Search for the cell housing the specified text and yield its [X, Y] center coordinate. 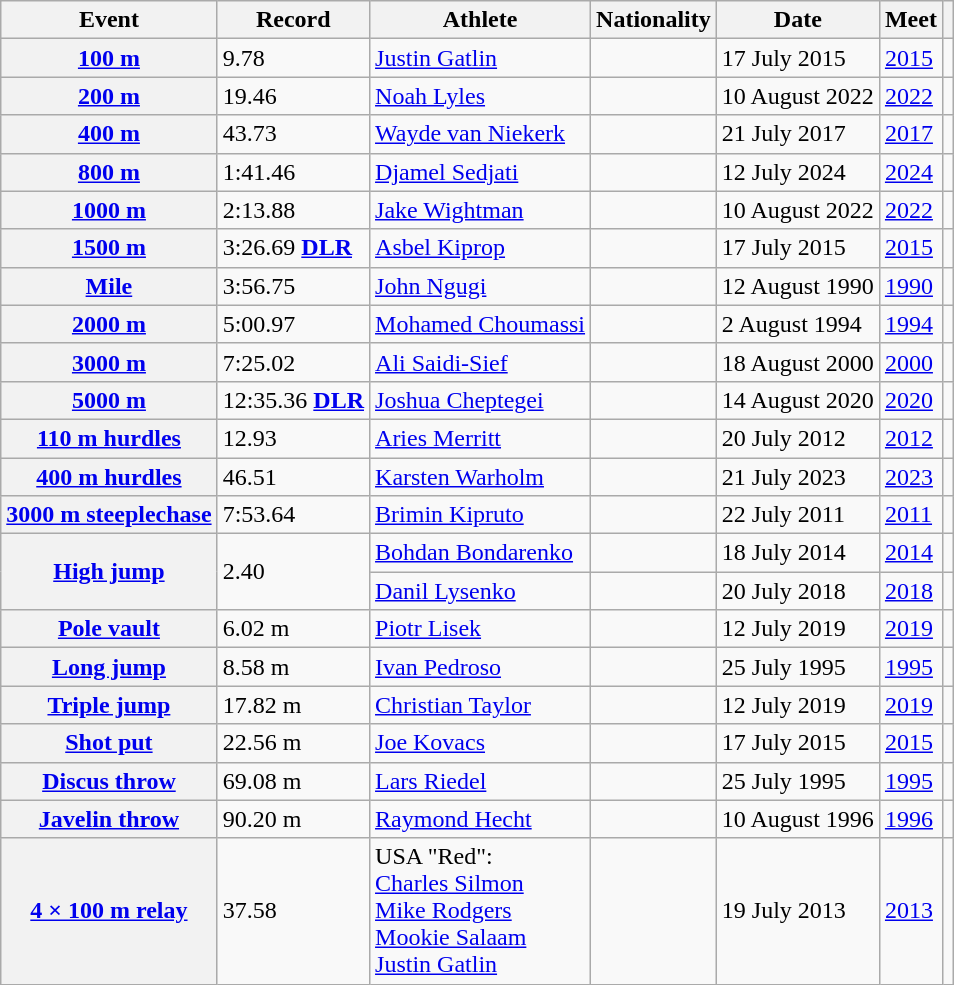
Nationality [654, 20]
9.78 [293, 58]
1994 [910, 324]
14 August 2020 [798, 400]
400 m [109, 134]
Ivan Pedroso [480, 667]
20 July 2018 [798, 591]
2014 [910, 553]
1990 [910, 286]
10 August 1996 [798, 819]
12.93 [293, 438]
22.56 m [293, 743]
7:53.64 [293, 515]
110 m hurdles [109, 438]
2011 [910, 515]
20 July 2012 [798, 438]
Event [109, 20]
100 m [109, 58]
Meet [910, 20]
Bohdan Bondarenko [480, 553]
2000 m [109, 324]
2000 [910, 362]
18 August 2000 [798, 362]
18 July 2014 [798, 553]
John Ngugi [480, 286]
3:56.75 [293, 286]
Joe Kovacs [480, 743]
43.73 [293, 134]
69.08 m [293, 781]
800 m [109, 172]
Piotr Lisek [480, 629]
Mohamed Choumassi [480, 324]
4 × 100 m relay [109, 911]
Jake Wightman [480, 210]
1500 m [109, 248]
37.58 [293, 911]
6.02 m [293, 629]
Joshua Cheptegei [480, 400]
Discus throw [109, 781]
Wayde van Niekerk [480, 134]
2.40 [293, 572]
5:00.97 [293, 324]
Aries Merritt [480, 438]
Noah Lyles [480, 96]
2020 [910, 400]
3:26.69 DLR [293, 248]
Record [293, 20]
200 m [109, 96]
12 August 1990 [798, 286]
Pole vault [109, 629]
Lars Riedel [480, 781]
2 August 1994 [798, 324]
Asbel Kiprop [480, 248]
Javelin throw [109, 819]
USA "Red":Charles SilmonMike RodgersMookie SalaamJustin Gatlin [480, 911]
5000 m [109, 400]
Ali Saidi-Sief [480, 362]
19 July 2013 [798, 911]
Justin Gatlin [480, 58]
1:41.46 [293, 172]
Karsten Warholm [480, 477]
Christian Taylor [480, 705]
2023 [910, 477]
2:13.88 [293, 210]
2017 [910, 134]
8.58 m [293, 667]
3000 m steeplechase [109, 515]
1000 m [109, 210]
Triple jump [109, 705]
12 July 2024 [798, 172]
19.46 [293, 96]
High jump [109, 572]
400 m hurdles [109, 477]
Djamel Sedjati [480, 172]
Date [798, 20]
46.51 [293, 477]
12:35.36 DLR [293, 400]
Shot put [109, 743]
Mile [109, 286]
17.82 m [293, 705]
Brimin Kipruto [480, 515]
Raymond Hecht [480, 819]
21 July 2023 [798, 477]
3000 m [109, 362]
2018 [910, 591]
22 July 2011 [798, 515]
Long jump [109, 667]
21 July 2017 [798, 134]
1996 [910, 819]
Athlete [480, 20]
2012 [910, 438]
Danil Lysenko [480, 591]
2013 [910, 911]
2024 [910, 172]
7:25.02 [293, 362]
90.20 m [293, 819]
